Scan for the cell matching the given text and deliver its (x, y) coordinate at center. 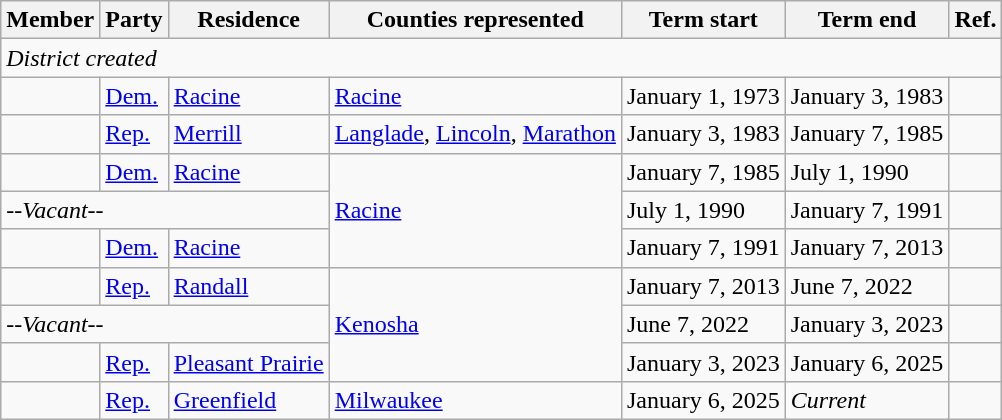
Term end (867, 20)
District created (502, 58)
Term start (703, 20)
Milwaukee (475, 400)
Merrill (248, 134)
Ref. (976, 20)
Member (50, 20)
Pleasant Prairie (248, 362)
Langlade, Lincoln, Marathon (475, 134)
Party (134, 20)
Residence (248, 20)
Kenosha (475, 324)
January 1, 1973 (703, 96)
Greenfield (248, 400)
Counties represented (475, 20)
Current (867, 400)
Randall (248, 286)
